For the text-containing cell, return its midpoint in [x, y] coordinate format. 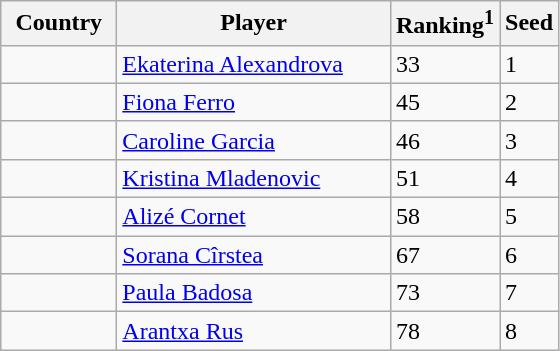
5 [530, 217]
7 [530, 293]
Seed [530, 24]
4 [530, 178]
3 [530, 140]
1 [530, 64]
51 [444, 178]
Alizé Cornet [254, 217]
45 [444, 102]
67 [444, 255]
Player [254, 24]
Country [59, 24]
Sorana Cîrstea [254, 255]
Caroline Garcia [254, 140]
46 [444, 140]
2 [530, 102]
73 [444, 293]
Arantxa Rus [254, 331]
78 [444, 331]
8 [530, 331]
Paula Badosa [254, 293]
58 [444, 217]
Ranking1 [444, 24]
Kristina Mladenovic [254, 178]
6 [530, 255]
Fiona Ferro [254, 102]
33 [444, 64]
Ekaterina Alexandrova [254, 64]
